Find where the given text appears and provide that cell's center as (x, y) coordinate. 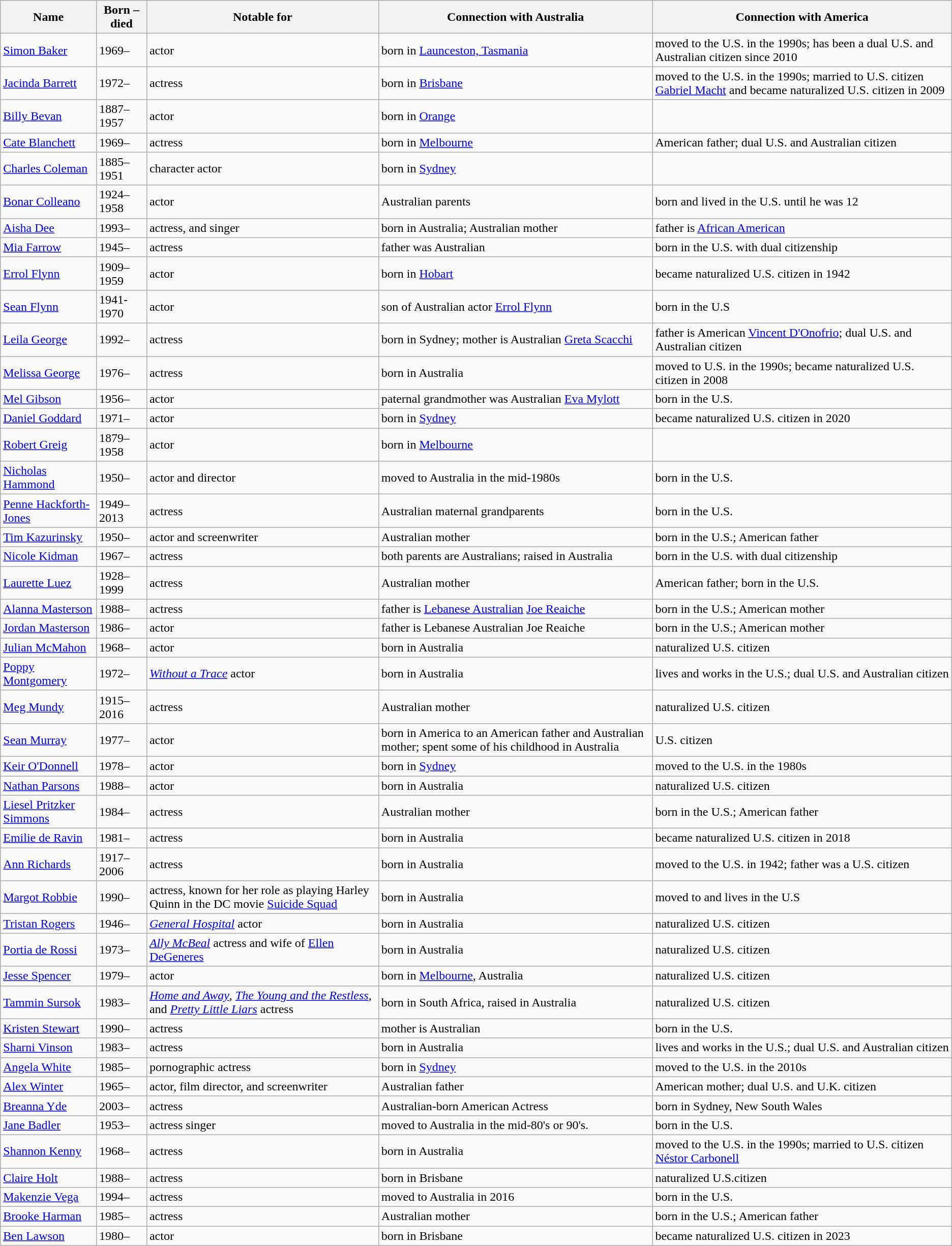
Mia Farrow (49, 247)
Cate Blanchett (49, 142)
2003– (121, 1106)
Julian McMahon (49, 647)
1979– (121, 976)
Mel Gibson (49, 399)
Poppy Montgomery (49, 673)
Alanna Masterson (49, 609)
Melissa George (49, 372)
1941-1970 (121, 306)
actress, and singer (262, 228)
Without a Trace actor (262, 673)
1946– (121, 924)
1986– (121, 628)
became naturalized U.S. citizen in 1942 (802, 274)
father is African American (802, 228)
Name (49, 17)
born and lived in the U.S. until he was 12 (802, 201)
Nicole Kidman (49, 556)
moved to Australia in the mid-80's or 90's. (516, 1125)
1992– (121, 340)
Nicholas Hammond (49, 478)
character actor (262, 169)
moved to the U.S. in the 1990s; married to U.S. citizen Gabriel Macht and became naturalized U.S. citizen in 2009 (802, 83)
actress, known for her role as playing Harley Quinn in the DC movie Suicide Squad (262, 897)
father was Australian (516, 247)
Jane Badler (49, 1125)
1980– (121, 1236)
Daniel Goddard (49, 419)
Simon Baker (49, 50)
moved to U.S. in the 1990s; became naturalized U.S. citizen in 2008 (802, 372)
born in Sydney, New South Wales (802, 1106)
Home and Away, The Young and the Restless, and Pretty Little Liars actress (262, 1002)
Sean Flynn (49, 306)
born in Hobart (516, 274)
Tammin Sursok (49, 1002)
Shannon Kenny (49, 1151)
General Hospital actor (262, 924)
son of Australian actor Errol Flynn (516, 306)
1909–1959 (121, 274)
1928–1999 (121, 583)
Jordan Masterson (49, 628)
1885–1951 (121, 169)
Charles Coleman (49, 169)
Billy Bevan (49, 116)
Born – died (121, 17)
Ally McBeal actress and wife of Ellen DeGeneres (262, 950)
Connection with Australia (516, 17)
1879–1958 (121, 444)
Australian father (516, 1086)
1973– (121, 950)
Keir O'Donnell (49, 766)
born in Sydney; mother is Australian Greta Scacchi (516, 340)
1971– (121, 419)
Leila George (49, 340)
naturalized U.S.citizen (802, 1177)
Nathan Parsons (49, 786)
moved to the U.S. in the 1980s (802, 766)
born in Orange (516, 116)
1887–1957 (121, 116)
American mother; dual U.S. and U.K. citizen (802, 1086)
Ann Richards (49, 865)
Breanna Yde (49, 1106)
Australian maternal grandparents (516, 511)
became naturalized U.S. citizen in 2020 (802, 419)
born in South Africa, raised in Australia (516, 1002)
Australian-born American Actress (516, 1106)
American father; born in the U.S. (802, 583)
Brooke Harman (49, 1217)
Liesel Pritzker Simmons (49, 812)
both parents are Australians; raised in Australia (516, 556)
moved to the U.S. in the 2010s (802, 1067)
1917–2006 (121, 865)
U.S. citizen (802, 739)
Jesse Spencer (49, 976)
1994– (121, 1197)
Kristen Stewart (49, 1028)
moved to the U.S. in 1942; father was a U.S. citizen (802, 865)
Makenzie Vega (49, 1197)
Tristan Rogers (49, 924)
actress singer (262, 1125)
1993– (121, 228)
American father; dual U.S. and Australian citizen (802, 142)
1984– (121, 812)
actor and director (262, 478)
1981– (121, 838)
moved to Australia in 2016 (516, 1197)
Sean Murray (49, 739)
Aisha Dee (49, 228)
became naturalized U.S. citizen in 2018 (802, 838)
moved to the U.S. in the 1990s; has been a dual U.S. and Australian citizen since 2010 (802, 50)
Portia de Rossi (49, 950)
born in Melbourne, Australia (516, 976)
pornographic actress (262, 1067)
Meg Mundy (49, 707)
moved to and lives in the U.S (802, 897)
moved to the U.S. in the 1990s; married to U.S. citizen Néstor Carbonell (802, 1151)
1977– (121, 739)
Robert Greig (49, 444)
Alex Winter (49, 1086)
Angela White (49, 1067)
1967– (121, 556)
Penne Hackforth-Jones (49, 511)
born in the U.S (802, 306)
Notable for (262, 17)
Tim Kazurinsky (49, 537)
Claire Holt (49, 1177)
Connection with America (802, 17)
born in Launceston, Tasmania (516, 50)
1953– (121, 1125)
paternal grandmother was Australian Eva Mylott (516, 399)
born in Australia; Australian mother (516, 228)
Ben Lawson (49, 1236)
moved to Australia in the mid-1980s (516, 478)
actor and screenwriter (262, 537)
actor, film director, and screenwriter (262, 1086)
Sharni Vinson (49, 1048)
1976– (121, 372)
Australian parents (516, 201)
Errol Flynn (49, 274)
Jacinda Barrett (49, 83)
1924–1958 (121, 201)
1965– (121, 1086)
father is American Vincent D'Onofrio; dual U.S. and Australian citizen (802, 340)
Laurette Luez (49, 583)
mother is Australian (516, 1028)
1915–2016 (121, 707)
1956– (121, 399)
1945– (121, 247)
1949–2013 (121, 511)
Bonar Colleano (49, 201)
born in America to an American father and Australian mother; spent some of his childhood in Australia (516, 739)
1978– (121, 766)
Emilie de Ravin (49, 838)
Margot Robbie (49, 897)
became naturalized U.S. citizen in 2023 (802, 1236)
